Extract the [x, y] coordinate from the center of the cell holding the provided text.  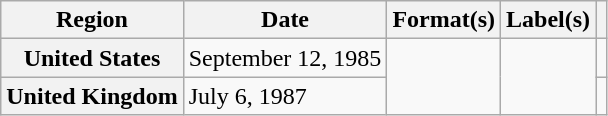
United Kingdom [92, 96]
September 12, 1985 [285, 58]
United States [92, 58]
Region [92, 20]
Label(s) [548, 20]
Date [285, 20]
July 6, 1987 [285, 96]
Format(s) [444, 20]
